Pinpoint the cell where the given text exists, returning its [x, y] midpoint coordinate. 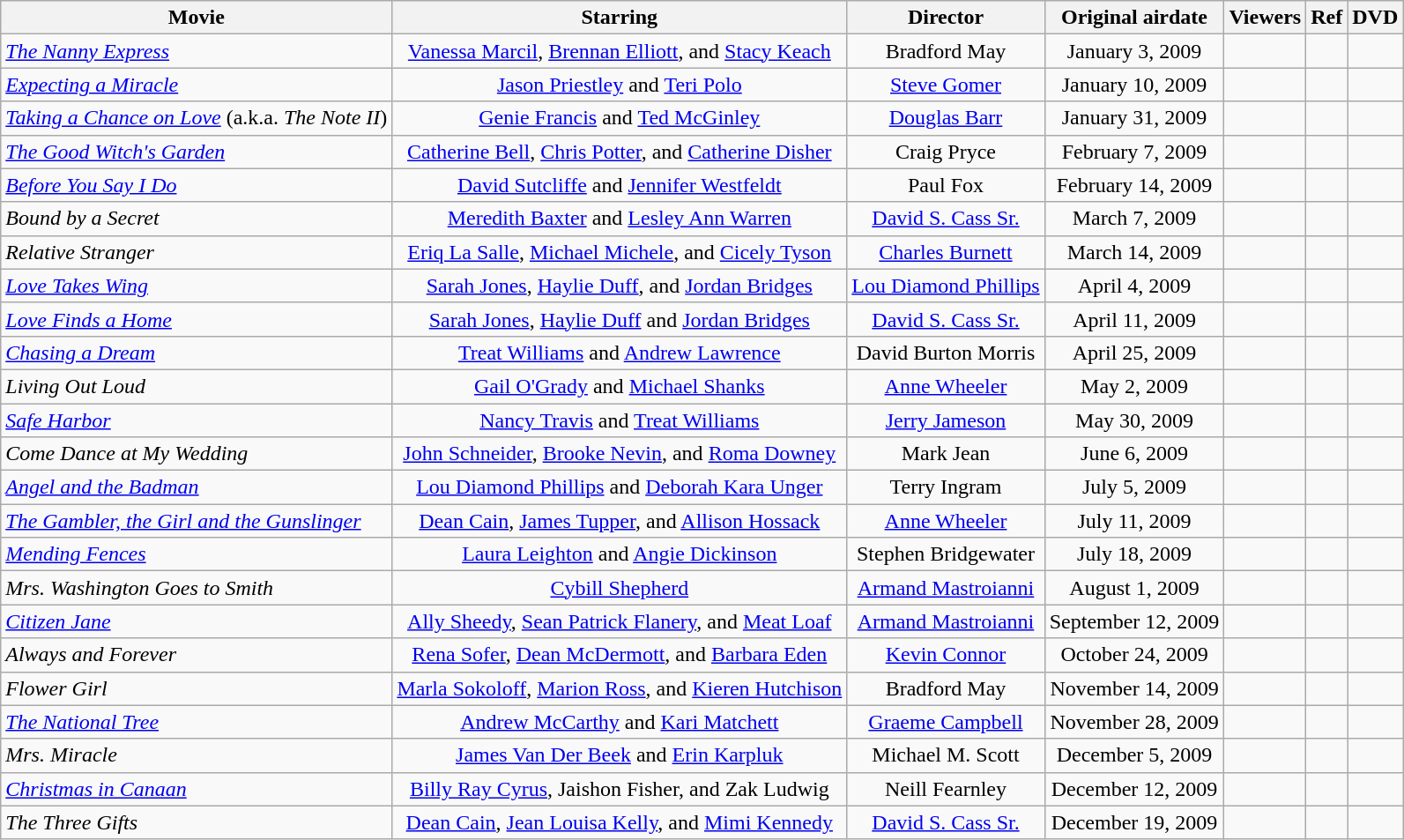
February 14, 2009 [1134, 185]
Gail O'Grady and Michael Shanks [620, 386]
John Schneider, Brooke Nevin, and Roma Downey [620, 454]
September 12, 2009 [1134, 621]
Safe Harbor [197, 420]
Vanessa Marcil, Brennan Elliott, and Stacy Keach [620, 51]
Christmas in Canaan [197, 789]
Steve Gomer [946, 85]
The Gambler, the Girl and the Gunslinger [197, 521]
April 11, 2009 [1134, 319]
Terry Ingram [946, 487]
Ally Sheedy, Sean Patrick Flanery, and Meat Loaf [620, 621]
Lou Diamond Phillips and Deborah Kara Unger [620, 487]
July 5, 2009 [1134, 487]
Billy Ray Cyrus, Jaishon Fisher, and Zak Ludwig [620, 789]
Meredith Baxter and Lesley Ann Warren [620, 219]
December 19, 2009 [1134, 822]
July 18, 2009 [1134, 554]
Relative Stranger [197, 252]
Love Finds a Home [197, 319]
Mending Fences [197, 554]
December 12, 2009 [1134, 789]
Dean Cain, Jean Louisa Kelly, and Mimi Kennedy [620, 822]
The National Tree [197, 722]
Original airdate [1134, 18]
David Sutcliffe and Jennifer Westfeldt [620, 185]
Stephen Bridgewater [946, 554]
Before You Say I Do [197, 185]
James Van Der Beek and Erin Karpluk [620, 755]
December 5, 2009 [1134, 755]
The Good Witch's Garden [197, 152]
Dean Cain, James Tupper, and Allison Hossack [620, 521]
Craig Pryce [946, 152]
July 11, 2009 [1134, 521]
Love Takes Wing [197, 286]
Eriq La Salle, Michael Michele, and Cicely Tyson [620, 252]
Ref [1327, 18]
Flower Girl [197, 688]
January 3, 2009 [1134, 51]
Citizen Jane [197, 621]
May 30, 2009 [1134, 420]
The Nanny Express [197, 51]
Come Dance at My Wedding [197, 454]
January 31, 2009 [1134, 118]
Paul Fox [946, 185]
April 25, 2009 [1134, 353]
Charles Burnett [946, 252]
Treat Williams and Andrew Lawrence [620, 353]
June 6, 2009 [1134, 454]
April 4, 2009 [1134, 286]
Andrew McCarthy and Kari Matchett [620, 722]
Neill Fearnley [946, 789]
The Three Gifts [197, 822]
March 7, 2009 [1134, 219]
Expecting a Miracle [197, 85]
Genie Francis and Ted McGinley [620, 118]
Catherine Bell, Chris Potter, and Catherine Disher [620, 152]
Director [946, 18]
Chasing a Dream [197, 353]
November 28, 2009 [1134, 722]
Douglas Barr [946, 118]
October 24, 2009 [1134, 655]
David Burton Morris [946, 353]
Movie [197, 18]
Sarah Jones, Haylie Duff, and Jordan Bridges [620, 286]
May 2, 2009 [1134, 386]
Lou Diamond Phillips [946, 286]
Graeme Campbell [946, 722]
Always and Forever [197, 655]
Angel and the Badman [197, 487]
Marla Sokoloff, Marion Ross, and Kieren Hutchison [620, 688]
DVD [1375, 18]
January 10, 2009 [1134, 85]
Cybill Shepherd [620, 588]
Michael M. Scott [946, 755]
Jason Priestley and Teri Polo [620, 85]
Kevin Connor [946, 655]
March 14, 2009 [1134, 252]
Laura Leighton and Angie Dickinson [620, 554]
Living Out Loud [197, 386]
Starring [620, 18]
Viewers [1266, 18]
Mrs. Washington Goes to Smith [197, 588]
November 14, 2009 [1134, 688]
Bound by a Secret [197, 219]
Mark Jean [946, 454]
Jerry Jameson [946, 420]
Nancy Travis and Treat Williams [620, 420]
Rena Sofer, Dean McDermott, and Barbara Eden [620, 655]
August 1, 2009 [1134, 588]
Sarah Jones, Haylie Duff and Jordan Bridges [620, 319]
Mrs. Miracle [197, 755]
Taking a Chance on Love (a.k.a. The Note II) [197, 118]
February 7, 2009 [1134, 152]
